Pinpoint the cell where the given text exists, returning its [x, y] midpoint coordinate. 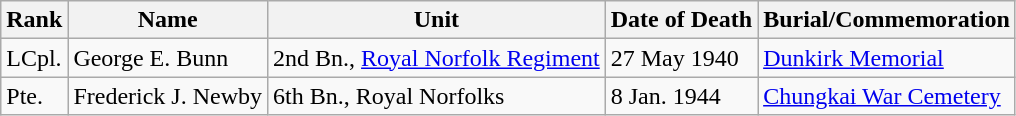
27 May 1940 [681, 58]
Unit [437, 20]
Pte. [34, 96]
8 Jan. 1944 [681, 96]
2nd Bn., Royal Norfolk Regiment [437, 58]
Chungkai War Cemetery [887, 96]
Rank [34, 20]
George E. Bunn [168, 58]
LCpl. [34, 58]
Burial/Commemoration [887, 20]
Dunkirk Memorial [887, 58]
Frederick J. Newby [168, 96]
6th Bn., Royal Norfolks [437, 96]
Name [168, 20]
Date of Death [681, 20]
